Return (X, Y) of the center of cell containing provided text 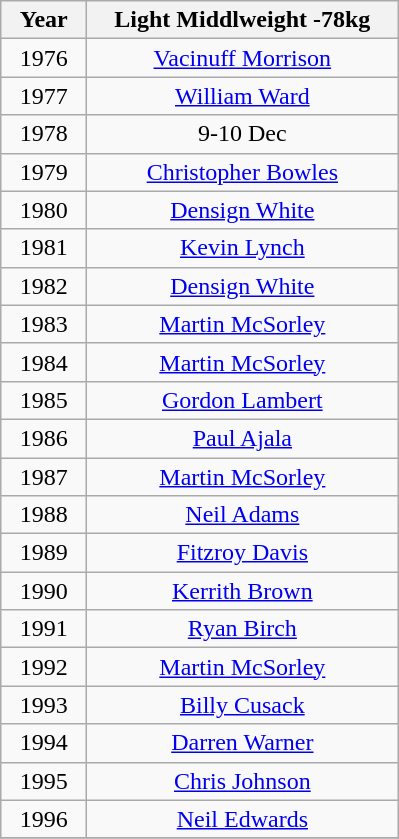
9-10 Dec (242, 134)
1981 (44, 248)
1996 (44, 819)
Christopher Bowles (242, 172)
Vacinuff Morrison (242, 58)
Neil Adams (242, 515)
William Ward (242, 96)
Billy Cusack (242, 705)
Neil Edwards (242, 819)
Year (44, 20)
1995 (44, 781)
1982 (44, 286)
1976 (44, 58)
1983 (44, 324)
Paul Ajala (242, 438)
1993 (44, 705)
1991 (44, 629)
Kerrith Brown (242, 591)
1985 (44, 400)
1986 (44, 438)
1978 (44, 134)
Fitzroy Davis (242, 553)
Gordon Lambert (242, 400)
1990 (44, 591)
1994 (44, 743)
Chris Johnson (242, 781)
1988 (44, 515)
Darren Warner (242, 743)
1979 (44, 172)
1977 (44, 96)
Kevin Lynch (242, 248)
Ryan Birch (242, 629)
1992 (44, 667)
1984 (44, 362)
1980 (44, 210)
1987 (44, 477)
1989 (44, 553)
Light Middlweight -78kg (242, 20)
